Output the (x, y) coordinate of the center of the cell containing the given text.  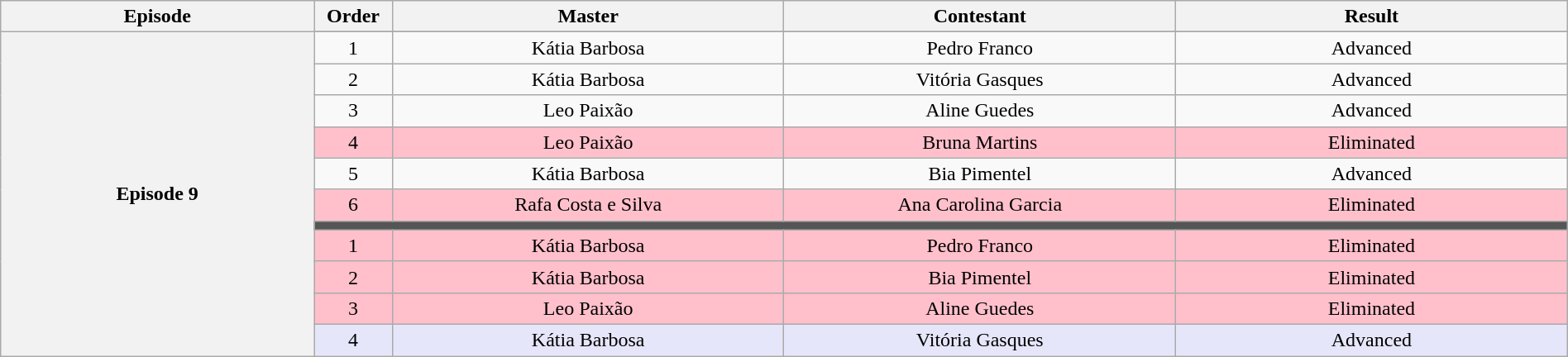
6 (354, 205)
Order (354, 17)
Ana Carolina Garcia (980, 205)
Episode (157, 17)
Episode 9 (157, 194)
Rafa Costa e Silva (588, 205)
Bruna Martins (980, 142)
Master (588, 17)
5 (354, 174)
Contestant (980, 17)
Result (1372, 17)
